Extract the (X, Y) coordinate from the center of the cell holding the provided text.  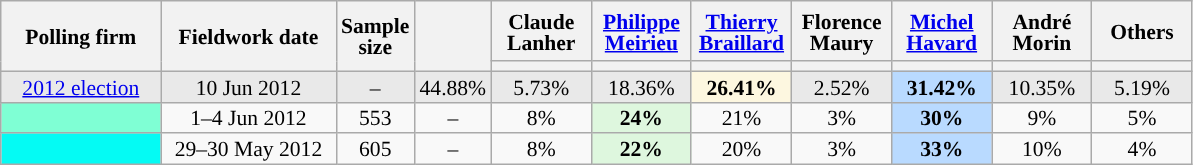
30% (942, 118)
4% (1142, 150)
18.36% (641, 86)
Polling firm (81, 36)
Samplesize (375, 36)
Claude Lanher (541, 31)
24% (641, 118)
Florence Maury (842, 31)
5.19% (1142, 86)
31.42% (942, 86)
29–30 May 2012 (248, 150)
10 Jun 2012 (248, 86)
33% (942, 150)
Thierry Braillard (741, 31)
5% (1142, 118)
22% (641, 150)
10% (1042, 150)
9% (1042, 118)
2012 election (81, 86)
Philippe Meirieu (641, 31)
2.52% (842, 86)
26.41% (741, 86)
20% (741, 150)
André Morin (1042, 31)
10.35% (1042, 86)
1–4 Jun 2012 (248, 118)
Michel Havard (942, 31)
21% (741, 118)
553 (375, 118)
5.73% (541, 86)
605 (375, 150)
Others (1142, 31)
Fieldwork date (248, 36)
44.88% (452, 86)
